Locate the cell with the specified text and output its (X, Y) center coordinate. 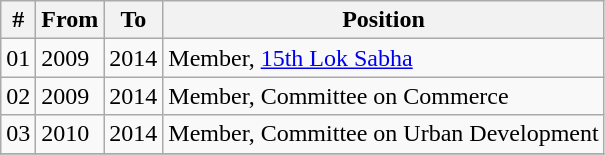
02 (18, 96)
Position (384, 20)
To (134, 20)
03 (18, 134)
Member, 15th Lok Sabha (384, 58)
From (70, 20)
Member, Committee on Urban Development (384, 134)
01 (18, 58)
2010 (70, 134)
# (18, 20)
Member, Committee on Commerce (384, 96)
